Provide the [x, y] coordinate of the cell's center where the given text is located.  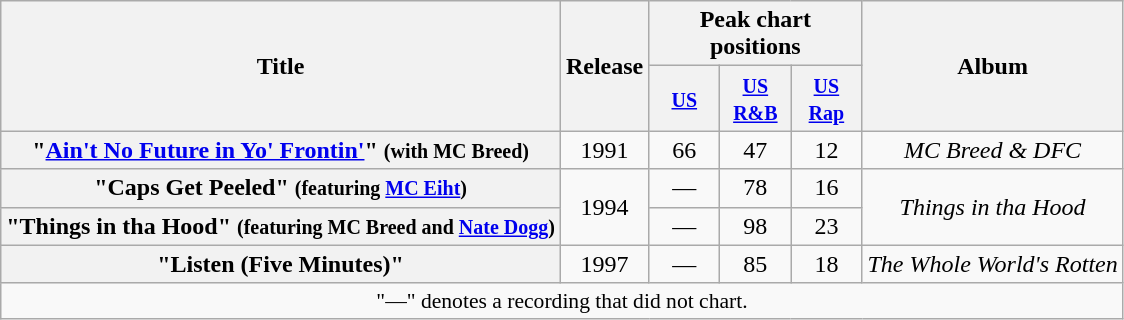
Title [281, 66]
"—" denotes a recording that did not chart. [562, 301]
1994 [604, 207]
US [684, 98]
18 [826, 264]
1991 [604, 150]
"Listen (Five Minutes)" [281, 264]
47 [756, 150]
78 [756, 188]
US R&B [756, 98]
Things in tha Hood [992, 207]
23 [826, 226]
66 [684, 150]
"Things in tha Hood" (featuring MC Breed and Nate Dogg) [281, 226]
1997 [604, 264]
98 [756, 226]
Album [992, 66]
Release [604, 66]
Peak chart positions [756, 34]
85 [756, 264]
"Ain't No Future in Yo' Frontin'" (with MC Breed) [281, 150]
MC Breed & DFC [992, 150]
US Rap [826, 98]
12 [826, 150]
"Caps Get Peeled" (featuring MC Eiht) [281, 188]
16 [826, 188]
The Whole World's Rotten [992, 264]
